Scan for the cell matching the given text and deliver its (X, Y) coordinate at center. 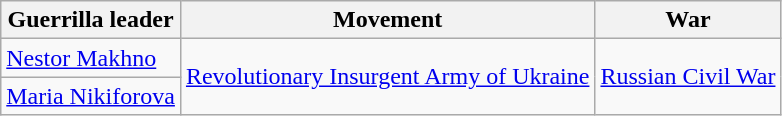
Maria Nikiforova (91, 96)
Guerrilla leader (91, 20)
War (688, 20)
Russian Civil War (688, 77)
Movement (388, 20)
Nestor Makhno (91, 58)
Revolutionary Insurgent Army of Ukraine (388, 77)
